Extract the [x, y] coordinate from the center of the cell holding the provided text.  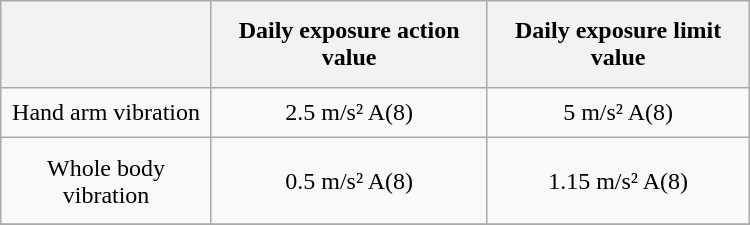
0.5 m/s² A(8) [349, 181]
2.5 m/s² A(8) [349, 112]
Whole body vibration [106, 181]
Hand arm vibration [106, 112]
5 m/s² A(8) [618, 112]
Daily exposure action value [349, 44]
1.15 m/s² A(8) [618, 181]
Daily exposure limit value [618, 44]
